Search for the cell housing the specified text and yield its [X, Y] center coordinate. 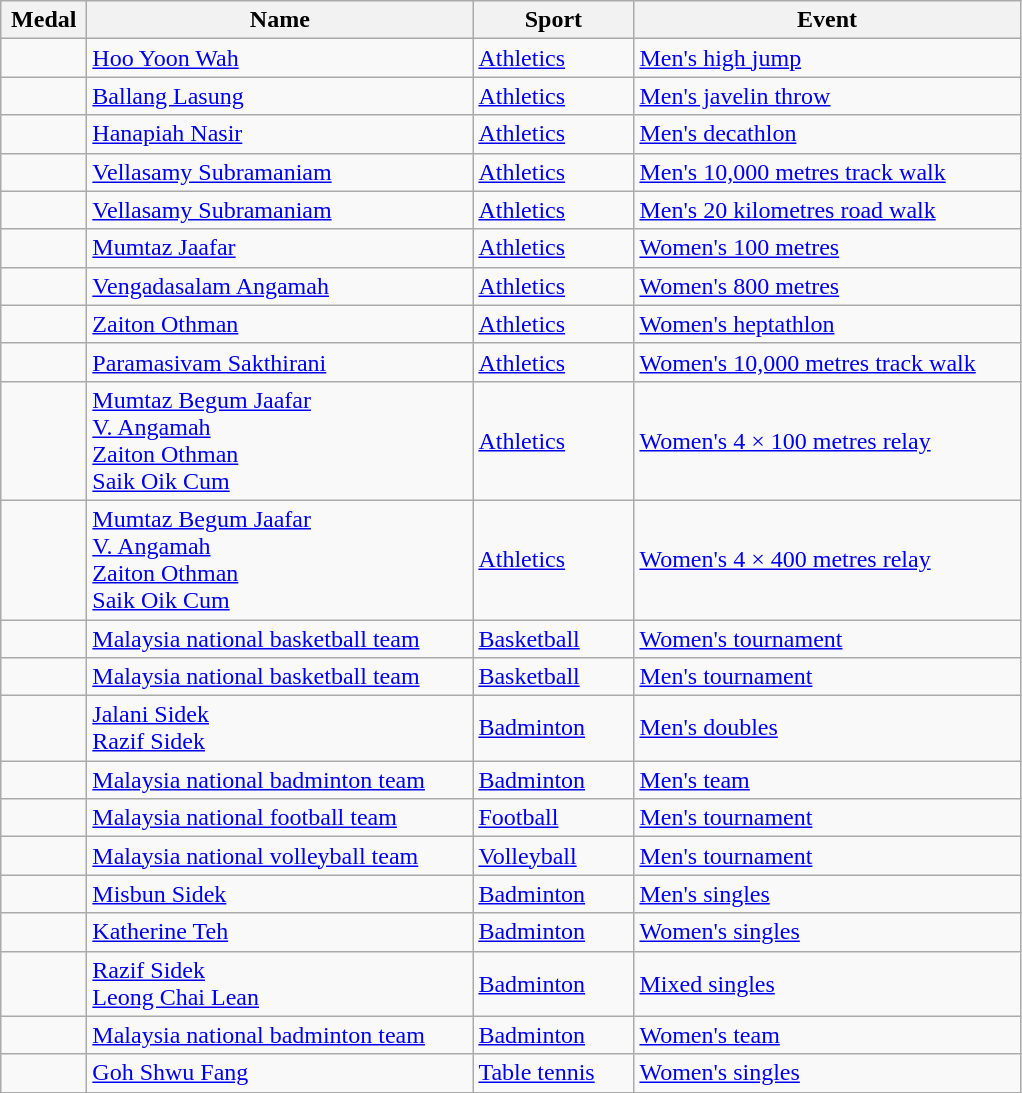
Women's 100 metres [827, 248]
Men's 20 kilometres road walk [827, 210]
Hoo Yoon Wah [280, 58]
Paramasivam Sakthirani [280, 362]
Men's javelin throw [827, 96]
Hanapiah Nasir [280, 134]
Women's heptathlon [827, 324]
Jalani SidekRazif Sidek [280, 728]
Sport [554, 20]
Zaiton Othman [280, 324]
Men's 10,000 metres track walk [827, 172]
Mixed singles [827, 984]
Women's tournament [827, 639]
Ballang Lasung [280, 96]
Malaysia national football team [280, 818]
Women's 800 metres [827, 286]
Katherine Teh [280, 932]
Vengadasalam Angamah [280, 286]
Goh Shwu Fang [280, 1073]
Mumtaz Jaafar [280, 248]
Men's decathlon [827, 134]
Women's 4 × 100 metres relay [827, 440]
Misbun Sidek [280, 894]
Women's 4 × 400 metres relay [827, 560]
Razif SidekLeong Chai Lean [280, 984]
Men's doubles [827, 728]
Name [280, 20]
Men's high jump [827, 58]
Medal [44, 20]
Malaysia national volleyball team [280, 856]
Event [827, 20]
Men's singles [827, 894]
Table tennis [554, 1073]
Football [554, 818]
Men's team [827, 780]
Women's team [827, 1035]
Volleyball [554, 856]
Women's 10,000 metres track walk [827, 362]
